Search for the cell housing the specified text and yield its (x, y) center coordinate. 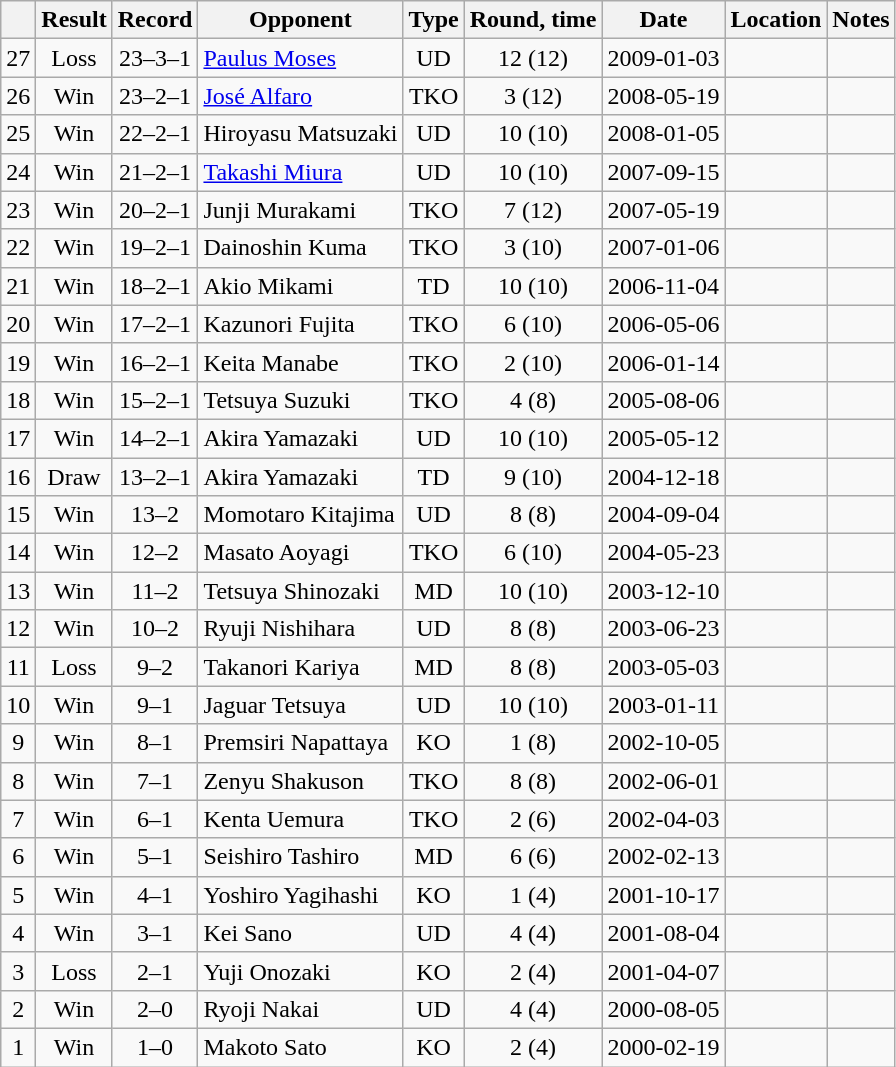
2001-10-17 (664, 895)
21–2–1 (155, 172)
11–2 (155, 591)
2–1 (155, 971)
18 (18, 400)
7–1 (155, 781)
Dainoshin Kuma (300, 248)
17 (18, 438)
Takanori Kariya (300, 667)
16 (18, 477)
2003-05-03 (664, 667)
18–2–1 (155, 286)
2003-06-23 (664, 629)
2001-08-04 (664, 933)
10–2 (155, 629)
Masato Aoyagi (300, 553)
Tetsuya Suzuki (300, 400)
Location (776, 20)
2004-09-04 (664, 515)
Premsiri Napattaya (300, 743)
20 (18, 324)
13–2–1 (155, 477)
12 (12) (533, 58)
Makoto Sato (300, 1047)
17–2–1 (155, 324)
Junji Murakami (300, 210)
22 (18, 248)
2007-05-19 (664, 210)
13 (18, 591)
14 (18, 553)
2004-12-18 (664, 477)
20–2–1 (155, 210)
2001-04-07 (664, 971)
Paulus Moses (300, 58)
Round, time (533, 20)
7 (18, 819)
10 (18, 705)
2 (10) (533, 362)
1 (18, 1047)
22–2–1 (155, 134)
6 (18, 857)
3–1 (155, 933)
4 (8) (533, 400)
6 (6) (533, 857)
9 (18, 743)
2 (18, 1009)
13–2 (155, 515)
Type (434, 20)
2002-02-13 (664, 857)
Seishiro Tashiro (300, 857)
Jaguar Tetsuya (300, 705)
Momotaro Kitajima (300, 515)
3 (12) (533, 96)
2006-01-14 (664, 362)
23–3–1 (155, 58)
2007-01-06 (664, 248)
José Alfaro (300, 96)
2006-05-06 (664, 324)
2002-06-01 (664, 781)
Result (74, 20)
2008-01-05 (664, 134)
9–2 (155, 667)
2004-05-23 (664, 553)
2003-01-11 (664, 705)
25 (18, 134)
23 (18, 210)
15 (18, 515)
6–1 (155, 819)
14–2–1 (155, 438)
Draw (74, 477)
12 (18, 629)
9–1 (155, 705)
Yuji Onozaki (300, 971)
19–2–1 (155, 248)
Ryoji Nakai (300, 1009)
24 (18, 172)
Hiroyasu Matsuzaki (300, 134)
Record (155, 20)
Kei Sano (300, 933)
1–0 (155, 1047)
27 (18, 58)
Zenyu Shakuson (300, 781)
12–2 (155, 553)
11 (18, 667)
7 (12) (533, 210)
3 (10) (533, 248)
5–1 (155, 857)
Takashi Miura (300, 172)
Kenta Uemura (300, 819)
23–2–1 (155, 96)
Date (664, 20)
Kazunori Fujita (300, 324)
4 (18, 933)
Akio Mikami (300, 286)
2002-10-05 (664, 743)
Keita Manabe (300, 362)
2000-02-19 (664, 1047)
2002-04-03 (664, 819)
2007-09-15 (664, 172)
2003-12-10 (664, 591)
2008-05-19 (664, 96)
Tetsuya Shinozaki (300, 591)
2005-08-06 (664, 400)
21 (18, 286)
15–2–1 (155, 400)
Yoshiro Yagihashi (300, 895)
2006-11-04 (664, 286)
16–2–1 (155, 362)
2–0 (155, 1009)
8–1 (155, 743)
2009-01-03 (664, 58)
1 (8) (533, 743)
26 (18, 96)
8 (18, 781)
2 (6) (533, 819)
5 (18, 895)
1 (4) (533, 895)
Ryuji Nishihara (300, 629)
Notes (861, 20)
3 (18, 971)
9 (10) (533, 477)
2005-05-12 (664, 438)
2000-08-05 (664, 1009)
4–1 (155, 895)
Opponent (300, 20)
19 (18, 362)
